From the cell containing the given text, extract its center point as [x, y] coordinate. 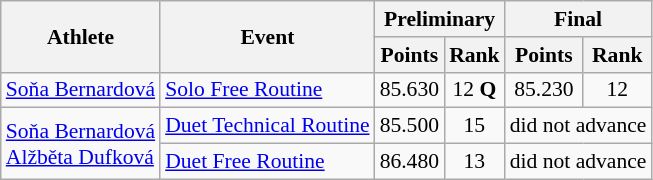
Solo Free Routine [267, 90]
Final [578, 19]
85.230 [544, 90]
12 [617, 90]
85.500 [410, 126]
Duet Free Routine [267, 162]
15 [474, 126]
Event [267, 36]
Soňa BernardováAlžběta Dufková [80, 144]
Preliminary [440, 19]
Soňa Bernardová [80, 90]
86.480 [410, 162]
85.630 [410, 90]
Duet Technical Routine [267, 126]
Athlete [80, 36]
12 Q [474, 90]
13 [474, 162]
